For the text-containing cell, return its midpoint in (x, y) coordinate format. 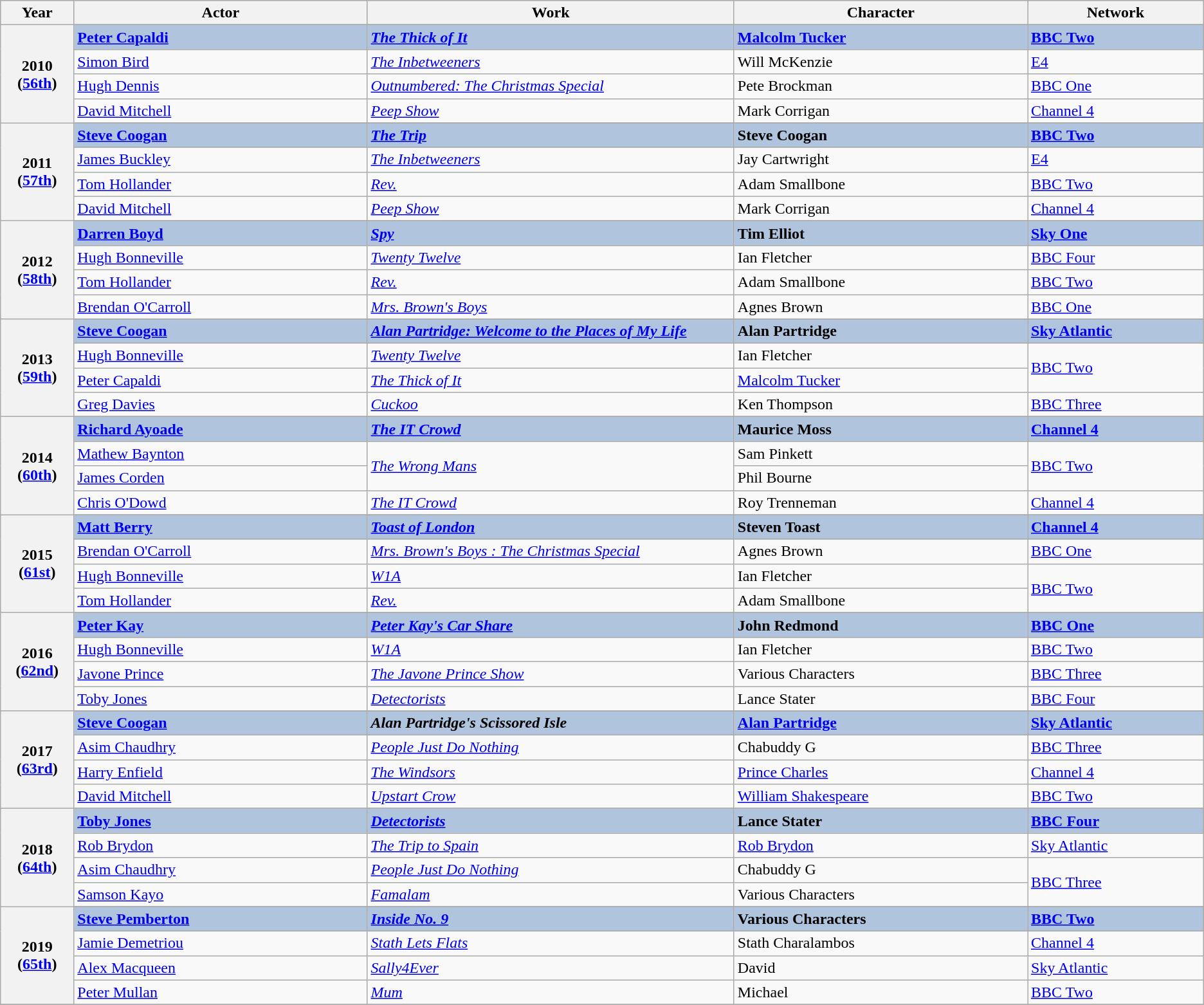
Pete Brockman (880, 86)
Peter Kay (221, 625)
Character (880, 13)
James Buckley (221, 160)
Actor (221, 13)
2012 (58th) (37, 270)
Cuckoo (551, 405)
Greg Davies (221, 405)
Mrs. Brown's Boys : The Christmas Special (551, 551)
Inside No. 9 (551, 919)
Harry Enfield (221, 772)
2013 (59th) (37, 368)
Chris O'Dowd (221, 502)
2014 (60th) (37, 466)
Darren Boyd (221, 233)
Richard Ayoade (221, 429)
Mum (551, 992)
2018 (64th) (37, 858)
Stath Charalambos (880, 943)
James Corden (221, 478)
Tim Elliot (880, 233)
2010 (56th) (37, 74)
2019 (65th) (37, 955)
Samson Kayo (221, 894)
Phil Bourne (880, 478)
Toast of London (551, 527)
The Trip to Spain (551, 845)
Roy Trenneman (880, 502)
Michael (880, 992)
Matt Berry (221, 527)
Mathew Baynton (221, 454)
Steven Toast (880, 527)
Sally4Ever (551, 968)
Steve Pemberton (221, 919)
Peter Mullan (221, 992)
Javone Prince (221, 674)
Alan Partridge's Scissored Isle (551, 723)
Mrs. Brown's Boys (551, 307)
Network (1116, 13)
2015 (61st) (37, 564)
Upstart Crow (551, 797)
Prince Charles (880, 772)
Simon Bird (221, 62)
Sam Pinkett (880, 454)
John Redmond (880, 625)
Jamie Demetriou (221, 943)
Hugh Dennis (221, 86)
Ken Thompson (880, 405)
Stath Lets Flats (551, 943)
Outnumbered: The Christmas Special (551, 86)
Peter Kay's Car Share (551, 625)
The Wrong Mans (551, 466)
Will McKenzie (880, 62)
The Trip (551, 135)
Famalam (551, 894)
2011 (57th) (37, 172)
The Windsors (551, 772)
The Javone Prince Show (551, 674)
Sky One (1116, 233)
David (880, 968)
Work (551, 13)
Alan Partridge: Welcome to the Places of My Life (551, 331)
Year (37, 13)
Spy (551, 233)
Alex Macqueen (221, 968)
Jay Cartwright (880, 160)
William Shakespeare (880, 797)
Maurice Moss (880, 429)
2016 (62nd) (37, 661)
2017 (63rd) (37, 760)
